Identify which cell holds the provided text, then report its (x, y) central coordinate. 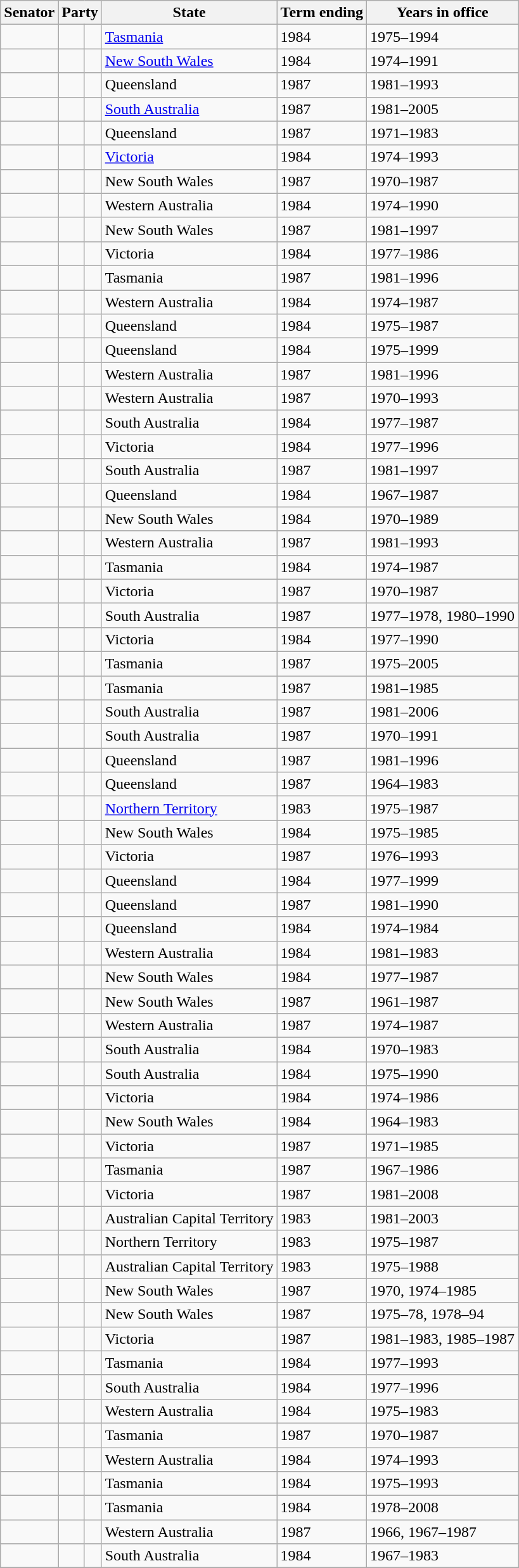
1981–2006 (442, 712)
1970–1993 (442, 398)
1975–1999 (442, 350)
1976–1993 (442, 857)
1975–1993 (442, 1484)
1978–2008 (442, 1508)
1981–2008 (442, 1194)
1961–1987 (442, 1001)
1977–1978, 1980–1990 (442, 615)
1971–1983 (442, 133)
1974–1984 (442, 929)
1981–1983 (442, 953)
1967–1983 (442, 1556)
1977–1986 (442, 253)
1970–1991 (442, 736)
1970–1983 (442, 1049)
1977–1990 (442, 639)
1975–1983 (442, 1411)
1981–1983, 1985–1987 (442, 1339)
1967–1987 (442, 495)
1977–1999 (442, 881)
1971–1985 (442, 1146)
State (189, 13)
1974–1986 (442, 1098)
1975–1985 (442, 832)
1974–1990 (442, 205)
1975–1994 (442, 37)
1977–1993 (442, 1363)
1975–2005 (442, 663)
1975–1988 (442, 1266)
1975–1990 (442, 1074)
Party (80, 13)
Term ending (322, 13)
1970, 1974–1985 (442, 1291)
1970–1989 (442, 519)
1974–1991 (442, 61)
1981–2003 (442, 1218)
1975–78, 1978–94 (442, 1315)
1981–2005 (442, 109)
Years in office (442, 13)
1981–1990 (442, 905)
1966, 1967–1987 (442, 1532)
1967–1986 (442, 1170)
Senator (29, 13)
1981–1985 (442, 687)
